Capture the cell that displays the provided text and extract its (X, Y) central coordinate. 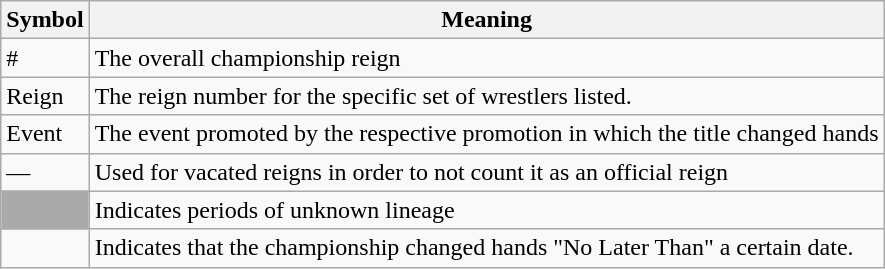
# (45, 58)
Event (45, 134)
The event promoted by the respective promotion in which the title changed hands (486, 134)
The overall championship reign (486, 58)
Indicates periods of unknown lineage (486, 210)
Symbol (45, 20)
— (45, 172)
Reign (45, 96)
Indicates that the championship changed hands "No Later Than" a certain date. (486, 248)
The reign number for the specific set of wrestlers listed. (486, 96)
Meaning (486, 20)
Used for vacated reigns in order to not count it as an official reign (486, 172)
